Locate the cell with the specified text and output its [X, Y] center coordinate. 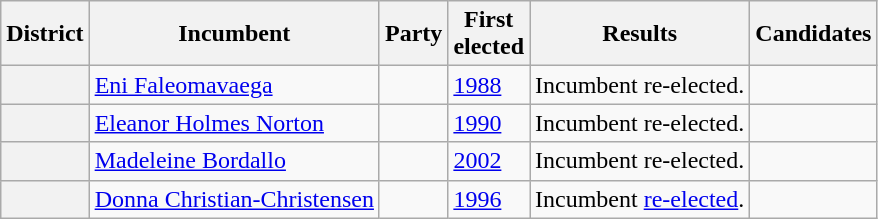
Donna Christian-Christensen [234, 199]
District [45, 34]
2002 [489, 161]
Incumbent [234, 34]
1996 [489, 199]
1990 [489, 123]
1988 [489, 85]
Eleanor Holmes Norton [234, 123]
Results [640, 34]
Party [413, 34]
Firstelected [489, 34]
Eni Faleomavaega [234, 85]
Madeleine Bordallo [234, 161]
Candidates [814, 34]
